Return the (X, Y) coordinate for the center point of the cell that contains the specified text.  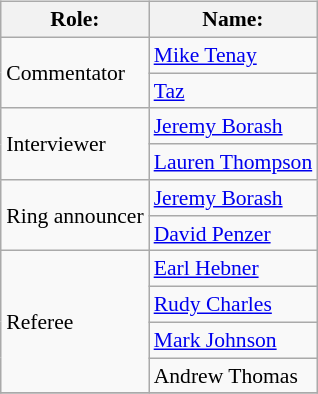
Lauren Thompson (234, 162)
Name: (234, 20)
Mark Johnson (234, 340)
Ring announcer (74, 216)
Role: (74, 20)
David Penzer (234, 233)
Andrew Thomas (234, 376)
Referee (74, 322)
Rudy Charles (234, 305)
Earl Hebner (234, 269)
Mike Tenay (234, 55)
Interviewer (74, 144)
Taz (234, 91)
Commentator (74, 72)
